Identify which cell holds the provided text, then report its (x, y) central coordinate. 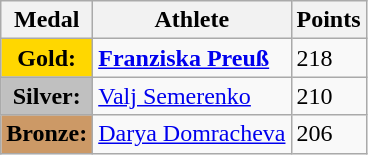
Silver: (47, 96)
218 (328, 58)
Athlete (192, 20)
Bronze: (47, 134)
Gold: (47, 58)
Darya Domracheva (192, 134)
210 (328, 96)
Franziska Preuß (192, 58)
206 (328, 134)
Medal (47, 20)
Valj Semerenko (192, 96)
Points (328, 20)
